Find where the given text appears and provide that cell's center as (X, Y) coordinate. 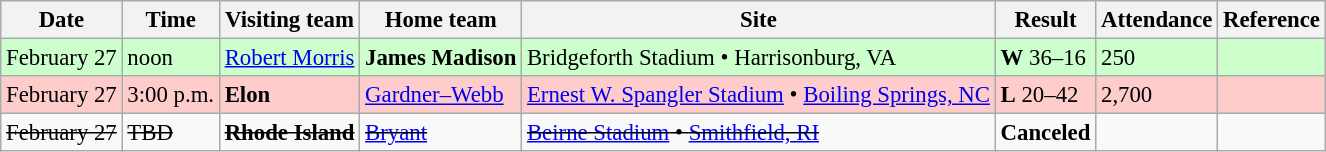
Site (759, 20)
James Madison (441, 58)
Rhode Island (289, 133)
Visiting team (289, 20)
Elon (289, 95)
Bryant (441, 133)
Canceled (1045, 133)
Attendance (1157, 20)
W 36–16 (1045, 58)
Robert Morris (289, 58)
Time (170, 20)
2,700 (1157, 95)
Home team (441, 20)
TBD (170, 133)
Beirne Stadium • Smithfield, RI (759, 133)
Result (1045, 20)
Bridgeforth Stadium • Harrisonburg, VA (759, 58)
3:00 p.m. (170, 95)
Gardner–Webb (441, 95)
Ernest W. Spangler Stadium • Boiling Springs, NC (759, 95)
L 20–42 (1045, 95)
Date (62, 20)
noon (170, 58)
250 (1157, 58)
Reference (1272, 20)
